Capture the cell that displays the provided text and extract its (x, y) central coordinate. 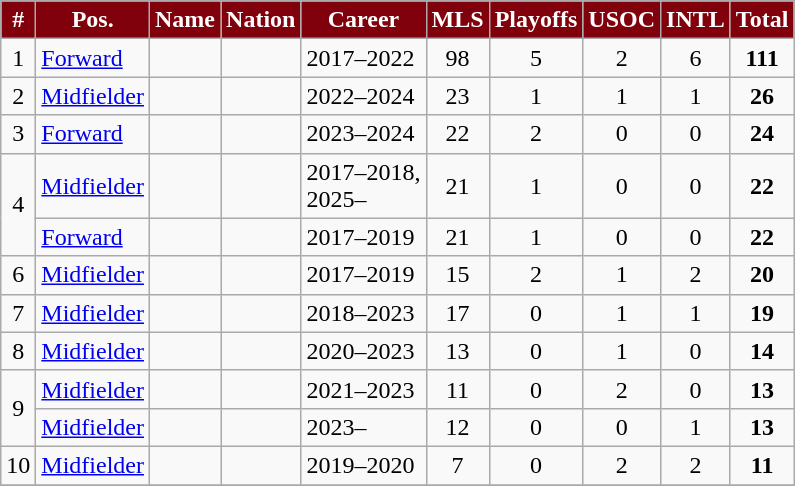
USOC (622, 20)
INTL (696, 20)
# (18, 20)
5 (536, 58)
2019–2020 (364, 465)
3 (18, 134)
12 (458, 427)
2023– (364, 427)
23 (458, 96)
2020–2023 (364, 351)
19 (762, 313)
Career (364, 20)
2021–2023 (364, 389)
9 (18, 408)
Nation (261, 20)
10 (18, 465)
20 (762, 275)
2018–2023 (364, 313)
2023–2024 (364, 134)
111 (762, 58)
26 (762, 96)
2022–2024 (364, 96)
98 (458, 58)
4 (18, 204)
8 (18, 351)
17 (458, 313)
2017–2022 (364, 58)
Playoffs (536, 20)
Pos. (93, 20)
Total (762, 20)
14 (762, 351)
MLS (458, 20)
2017–2018,2025– (364, 186)
Name (186, 20)
24 (762, 134)
15 (458, 275)
